Provide the (x, y) coordinate of the cell's center where the given text is located.  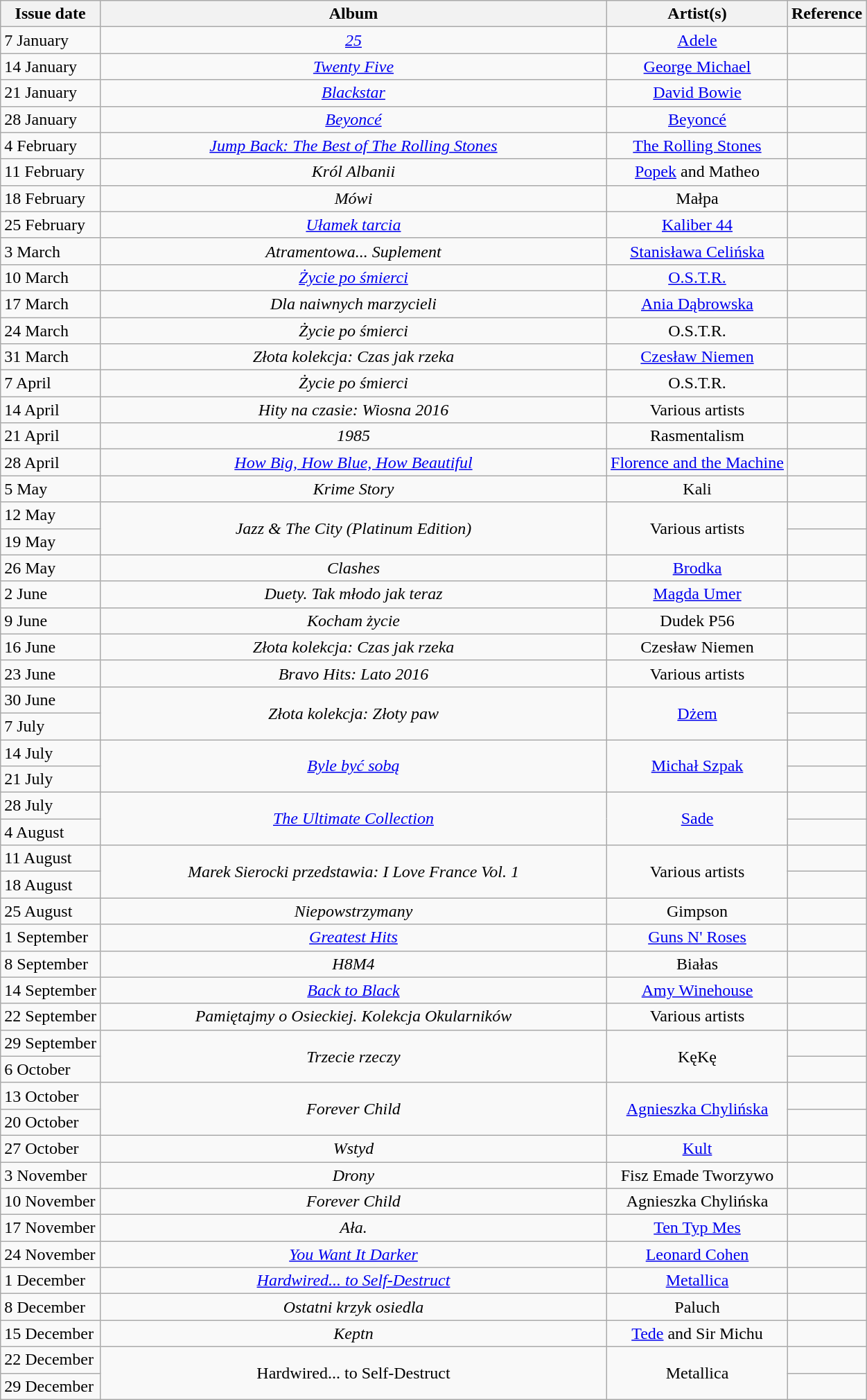
Back to Black (353, 990)
19 May (51, 542)
Duety. Tak młodo jak teraz (353, 594)
Guns N' Roses (697, 937)
18 August (51, 885)
1 December (51, 1281)
Krime Story (353, 489)
26 May (51, 568)
Marek Sierocki przedstawia: I Love France Vol. 1 (353, 872)
21 July (51, 779)
Byle być sobą (353, 766)
Michał Szpak (697, 766)
7 January (51, 40)
Małpa (697, 198)
29 December (51, 1386)
The Ultimate Collection (353, 819)
22 September (51, 1017)
Kult (697, 1148)
Florence and the Machine (697, 463)
Artist(s) (697, 14)
5 May (51, 489)
Wstyd (353, 1148)
Gimpson (697, 911)
7 April (51, 383)
Białas (697, 964)
Bravo Hits: Lato 2016 (353, 673)
22 December (51, 1360)
Drony (353, 1175)
George Michael (697, 67)
15 December (51, 1333)
Kocham życie (353, 621)
1 September (51, 937)
3 March (51, 251)
Król Albanii (353, 172)
Trzecie rzeczy (353, 1056)
Reference (826, 14)
David Bowie (697, 93)
Magda Umer (697, 594)
25 February (51, 225)
H8M4 (353, 964)
How Big, How Blue, How Beautiful (353, 463)
27 October (51, 1148)
9 June (51, 621)
17 March (51, 304)
Ała. (353, 1228)
28 July (51, 806)
Paluch (697, 1307)
Mówi (353, 198)
Dżem (697, 713)
Jazz & The City (Platinum Edition) (353, 528)
21 January (51, 93)
Greatest Hits (353, 937)
14 July (51, 752)
Album (353, 14)
14 April (51, 410)
Ania Dąbrowska (697, 304)
Sade (697, 819)
Amy Winehouse (697, 990)
12 May (51, 515)
You Want It Darker (353, 1254)
3 November (51, 1175)
Pamiętajmy o Osieckiej. Kolekcja Okularników (353, 1017)
11 August (51, 858)
Kali (697, 489)
Ostatni krzyk osiedla (353, 1307)
Dudek P56 (697, 621)
Ten Typ Mes (697, 1228)
Ułamek tarcia (353, 225)
24 November (51, 1254)
13 October (51, 1096)
Niepowstrzymany (353, 911)
4 August (51, 832)
8 December (51, 1307)
Blackstar (353, 93)
21 April (51, 436)
29 September (51, 1043)
2 June (51, 594)
4 February (51, 146)
14 January (51, 67)
Adele (697, 40)
1985 (353, 436)
18 February (51, 198)
Fisz Emade Tworzywo (697, 1175)
31 March (51, 357)
25 (353, 40)
Leonard Cohen (697, 1254)
Tede and Sir Michu (697, 1333)
28 January (51, 119)
The Rolling Stones (697, 146)
25 August (51, 911)
Twenty Five (353, 67)
Dla naiwnych marzycieli (353, 304)
Atramentowa... Suplement (353, 251)
Keptn (353, 1333)
8 September (51, 964)
Złota kolekcja: Złoty paw (353, 713)
23 June (51, 673)
Brodka (697, 568)
14 September (51, 990)
30 June (51, 700)
20 October (51, 1122)
Clashes (353, 568)
7 July (51, 726)
Hity na czasie: Wiosna 2016 (353, 410)
Jump Back: The Best of The Rolling Stones (353, 146)
Rasmentalism (697, 436)
Kaliber 44 (697, 225)
KęKę (697, 1056)
11 February (51, 172)
Issue date (51, 14)
28 April (51, 463)
10 March (51, 277)
16 June (51, 647)
10 November (51, 1202)
24 March (51, 331)
6 October (51, 1069)
Popek and Matheo (697, 172)
17 November (51, 1228)
Stanisława Celińska (697, 251)
